Locate the cell with the specified text and output its (X, Y) center coordinate. 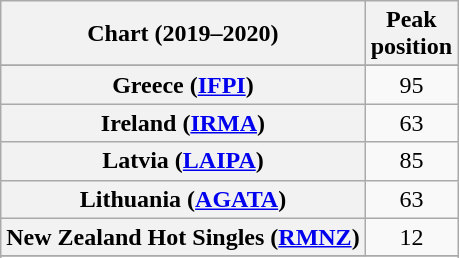
Lithuania (AGATA) (183, 199)
Greece (IFPI) (183, 85)
Latvia (LAIPA) (183, 161)
New Zealand Hot Singles (RMNZ) (183, 237)
85 (411, 161)
Chart (2019–2020) (183, 34)
Peakposition (411, 34)
12 (411, 237)
Ireland (IRMA) (183, 123)
95 (411, 85)
